Provide the (x, y) coordinate of the cell's center where the given text is located.  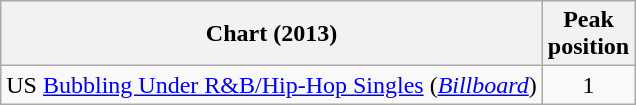
US Bubbling Under R&B/Hip-Hop Singles (Billboard) (272, 85)
1 (588, 85)
Peakposition (588, 34)
Chart (2013) (272, 34)
